Return the (x, y) coordinate for the center point of the cell that contains the specified text.  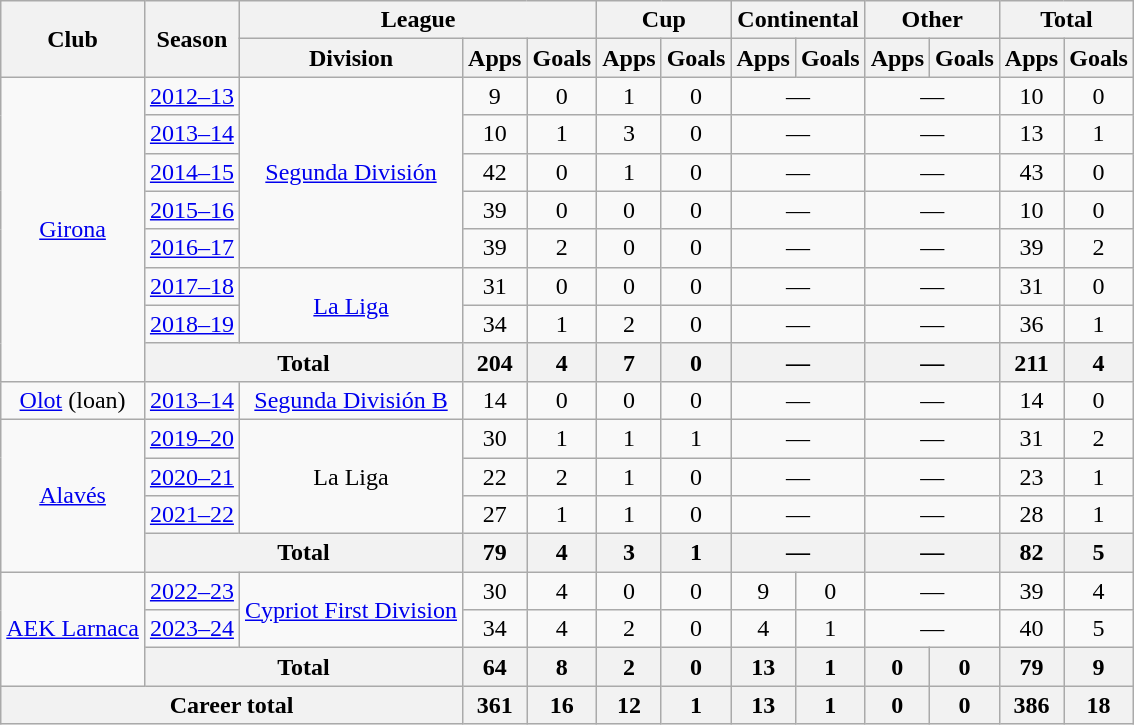
2019–20 (192, 438)
Cup (664, 20)
211 (1031, 362)
2014–15 (192, 172)
2020–21 (192, 477)
Girona (73, 229)
2016–17 (192, 248)
43 (1031, 172)
Other (932, 20)
22 (495, 477)
2015–16 (192, 210)
Continental (798, 20)
Olot (loan) (73, 400)
Career total (232, 705)
386 (1031, 705)
Alavés (73, 495)
2023–24 (192, 629)
2021–22 (192, 515)
204 (495, 362)
8 (562, 667)
82 (1031, 553)
28 (1031, 515)
36 (1031, 324)
Segunda División (350, 172)
18 (1099, 705)
League (418, 20)
2018–19 (192, 324)
2017–18 (192, 286)
7 (629, 362)
23 (1031, 477)
AEK Larnaca (73, 629)
16 (562, 705)
2022–23 (192, 591)
Segunda División B (350, 400)
Club (73, 39)
42 (495, 172)
361 (495, 705)
Cypriot First Division (350, 610)
2012–13 (192, 96)
64 (495, 667)
Season (192, 39)
Division (350, 58)
12 (629, 705)
40 (1031, 629)
27 (495, 515)
